For the text-containing cell, return its midpoint in [X, Y] coordinate format. 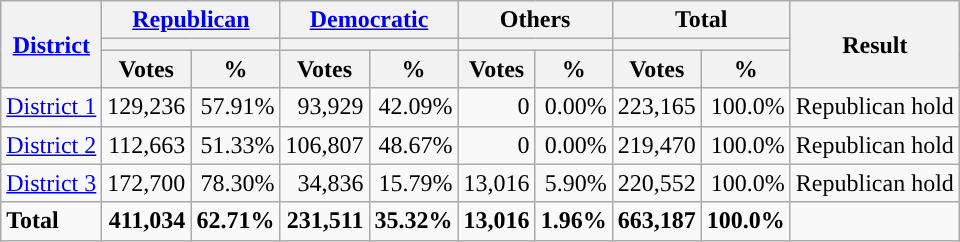
78.30% [236, 183]
District [52, 44]
Result [874, 44]
112,663 [146, 145]
District 3 [52, 183]
223,165 [656, 107]
Others [535, 20]
411,034 [146, 221]
Republican [191, 20]
35.32% [414, 221]
57.91% [236, 107]
1.96% [574, 221]
172,700 [146, 183]
District 2 [52, 145]
34,836 [324, 183]
15.79% [414, 183]
663,187 [656, 221]
48.67% [414, 145]
220,552 [656, 183]
231,511 [324, 221]
62.71% [236, 221]
93,929 [324, 107]
129,236 [146, 107]
42.09% [414, 107]
51.33% [236, 145]
5.90% [574, 183]
District 1 [52, 107]
219,470 [656, 145]
Democratic [369, 20]
106,807 [324, 145]
